Return the [X, Y] coordinate for the center point of the cell that contains the specified text.  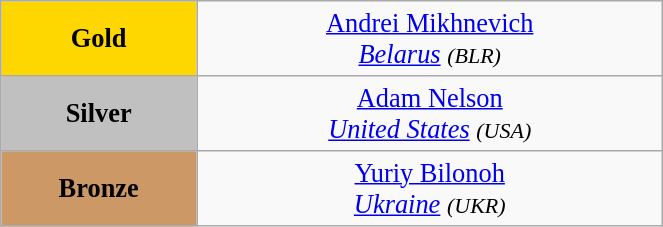
Bronze [99, 188]
Silver [99, 112]
Adam NelsonUnited States (USA) [430, 112]
Andrei MikhnevichBelarus (BLR) [430, 38]
Gold [99, 38]
Yuriy BilonohUkraine (UKR) [430, 188]
